From the cell containing the given text, extract its center point as [x, y] coordinate. 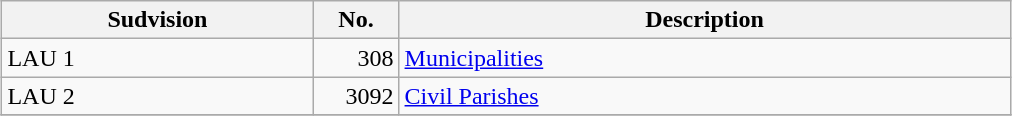
Description [704, 20]
Sudvision [158, 20]
No. [356, 20]
LAU 1 [158, 58]
Municipalities [704, 58]
Civil Parishes [704, 96]
3092 [356, 96]
LAU 2 [158, 96]
308 [356, 58]
